Return the [x, y] coordinate for the center point of the cell that contains the specified text.  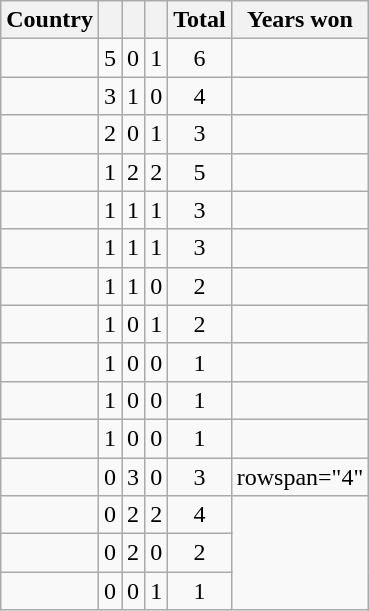
rowspan="4" [300, 477]
Total [200, 20]
Years won [300, 20]
Country [50, 20]
6 [200, 58]
